Detect which cell encompasses the target text, then output its (X, Y) center coordinate. 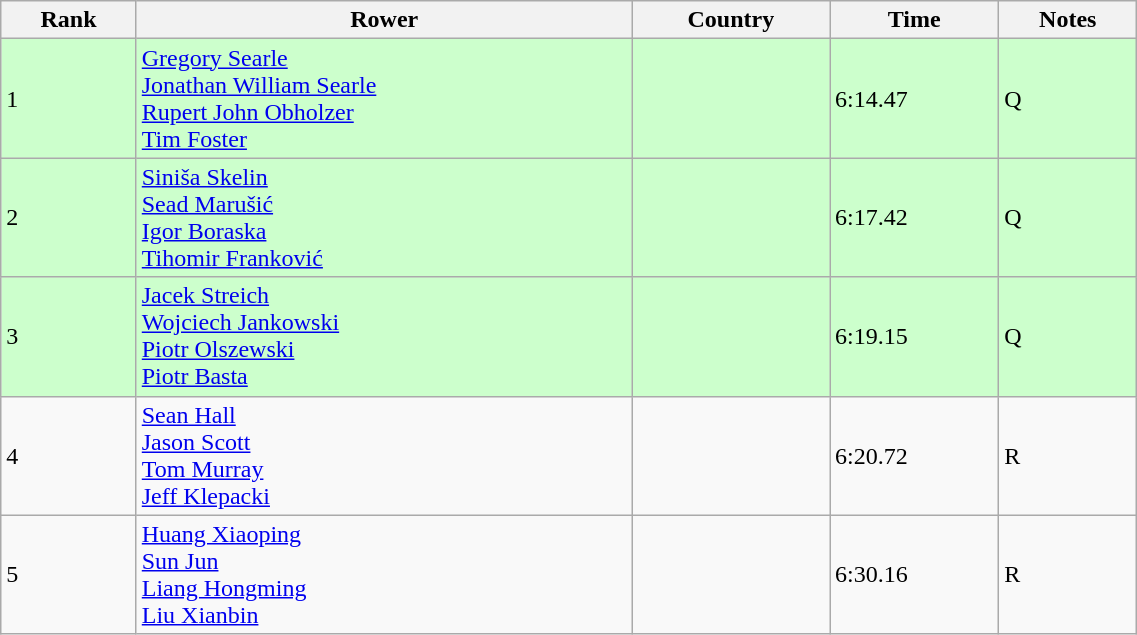
Siniša SkelinSead MarušićIgor BoraskaTihomir Franković (384, 218)
6:30.16 (914, 574)
Jacek StreichWojciech JankowskiPiotr OlszewskiPiotr Basta (384, 336)
6:17.42 (914, 218)
4 (68, 456)
3 (68, 336)
6:20.72 (914, 456)
1 (68, 98)
Time (914, 20)
6:14.47 (914, 98)
2 (68, 218)
5 (68, 574)
Country (730, 20)
Huang XiaopingSun JunLiang HongmingLiu Xianbin (384, 574)
Gregory SearleJonathan William SearleRupert John ObholzerTim Foster (384, 98)
Sean HallJason ScottTom MurrayJeff Klepacki (384, 456)
6:19.15 (914, 336)
Rower (384, 20)
Notes (1068, 20)
Rank (68, 20)
